Identify which cell holds the provided text, then report its (x, y) central coordinate. 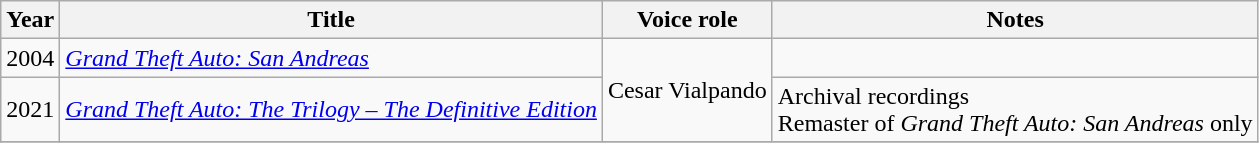
Voice role (687, 20)
Title (332, 20)
Grand Theft Auto: San Andreas (332, 58)
2021 (30, 110)
Year (30, 20)
Archival recordingsRemaster of Grand Theft Auto: San Andreas only (1015, 110)
Cesar Vialpando (687, 90)
2004 (30, 58)
Notes (1015, 20)
Grand Theft Auto: The Trilogy – The Definitive Edition (332, 110)
